Search for the cell housing the specified text and yield its [x, y] center coordinate. 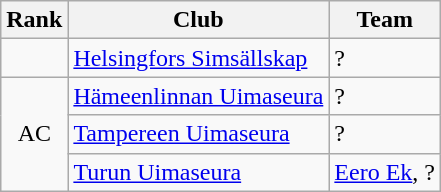
Eero Ek, ? [385, 172]
AC [34, 134]
Hämeenlinnan Uimaseura [198, 96]
Rank [34, 20]
Helsingfors Simsällskap [198, 58]
Turun Uimaseura [198, 172]
Tampereen Uimaseura [198, 134]
Team [385, 20]
Club [198, 20]
